Capture the cell that displays the provided text and extract its (x, y) central coordinate. 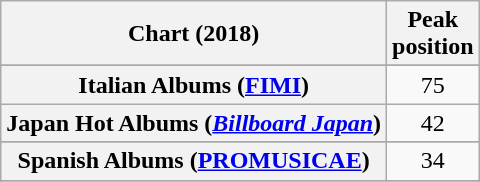
Peak position (433, 34)
Chart (2018) (194, 34)
Italian Albums (FIMI) (194, 85)
Spanish Albums (PROMUSICAE) (194, 161)
75 (433, 85)
34 (433, 161)
42 (433, 123)
Japan Hot Albums (Billboard Japan) (194, 123)
